Find where the given text appears and provide that cell's center as [X, Y] coordinate. 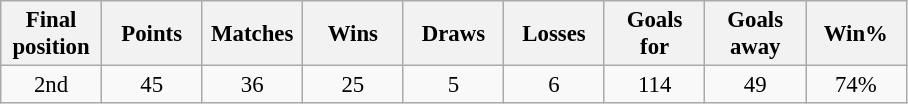
25 [354, 85]
Losses [554, 34]
Matches [252, 34]
Draws [454, 34]
5 [454, 85]
Goals for [654, 34]
Win% [856, 34]
2nd [52, 85]
Points [152, 34]
45 [152, 85]
36 [252, 85]
6 [554, 85]
Final position [52, 34]
114 [654, 85]
Wins [354, 34]
49 [756, 85]
Goals away [756, 34]
74% [856, 85]
